Return the (x, y) coordinate for the center point of the cell that contains the specified text.  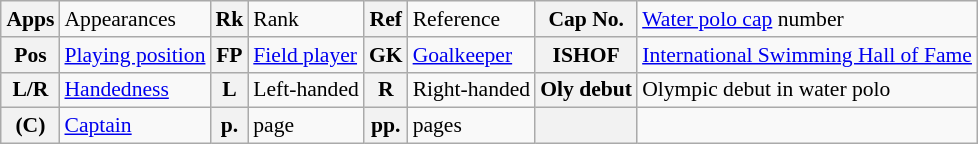
Captain (134, 126)
pages (472, 126)
p. (230, 126)
Right-handed (472, 90)
Oly debut (586, 90)
Pos (30, 55)
Reference (472, 19)
(C) (30, 126)
GK (386, 55)
Rank (306, 19)
pp. (386, 126)
FP (230, 55)
Apps (30, 19)
Rk (230, 19)
page (306, 126)
Handedness (134, 90)
L/R (30, 90)
Appearances (134, 19)
Ref (386, 19)
Left-handed (306, 90)
ISHOF (586, 55)
Olympic debut in water polo (807, 90)
Playing position (134, 55)
Field player (306, 55)
Cap No. (586, 19)
International Swimming Hall of Fame (807, 55)
L (230, 90)
R (386, 90)
Goalkeeper (472, 55)
Water polo cap number (807, 19)
